Determine the (X, Y) coordinate at the center of the cell enclosing the given text.  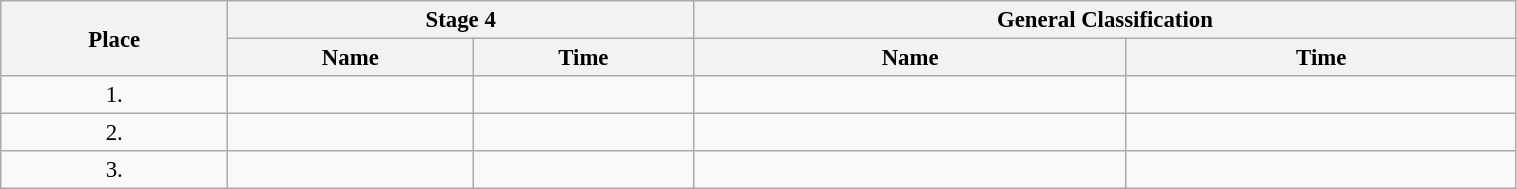
General Classification (1105, 20)
Stage 4 (461, 20)
Place (114, 38)
2. (114, 133)
3. (114, 170)
1. (114, 95)
